From the cell containing the given text, extract its center point as [x, y] coordinate. 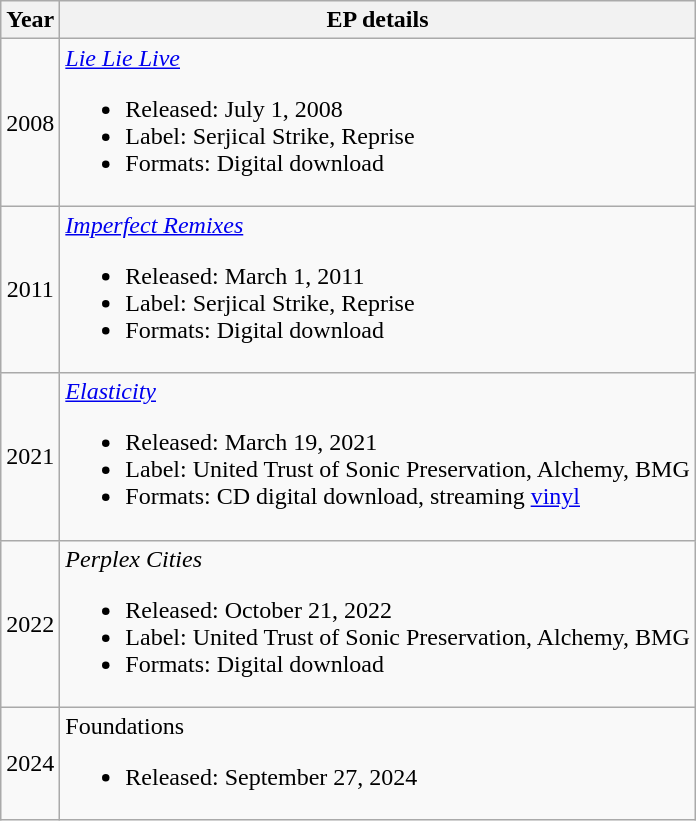
FoundationsReleased: September 27, 2024 [378, 764]
Perplex CitiesReleased: October 21, 2022Label: United Trust of Sonic Preservation, Alchemy, BMGFormats: Digital download [378, 624]
2011 [30, 290]
2008 [30, 122]
2021 [30, 456]
2024 [30, 764]
2022 [30, 624]
Year [30, 20]
Imperfect RemixesReleased: March 1, 2011Label: Serjical Strike, RepriseFormats: Digital download [378, 290]
EP details [378, 20]
ElasticityReleased: March 19, 2021Label: United Trust of Sonic Preservation, Alchemy, BMGFormats: CD digital download, streaming vinyl [378, 456]
Lie Lie LiveReleased: July 1, 2008Label: Serjical Strike, RepriseFormats: Digital download [378, 122]
